Detect which cell encompasses the target text, then output its (x, y) center coordinate. 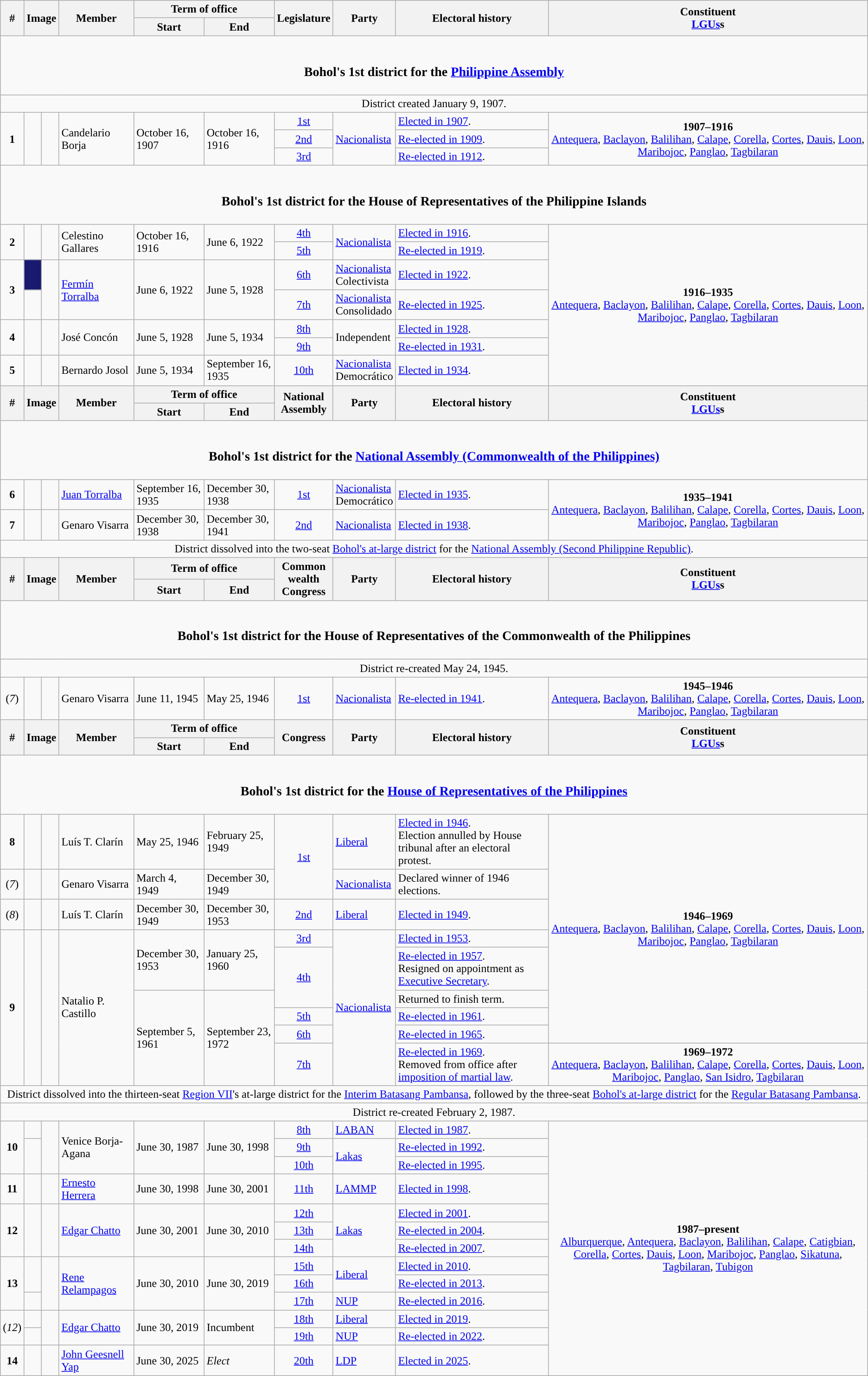
March 4, 1949 (169, 884)
Elected in 1946.Election annulled by House tribunal after an electoral protest. (472, 841)
1969–1972Antequera, Baclayon, Balilihan, Calape, Corella, Cortes, Dauis, Loon, Maribojoc, Panglao, San Isidro, Tagbilaran (708, 1064)
Legislature (304, 18)
Independent (364, 338)
District re-created May 24, 1945. (434, 668)
1946–1969Antequera, Baclayon, Balilihan, Calape, Corella, Cortes, Dauis, Loon, Maribojoc, Panglao, Tagbilaran (708, 928)
Re-elected in 1912. (472, 156)
January 25, 1960 (239, 960)
NacionalistaConsolidado (364, 305)
Re-elected in 1931. (472, 346)
February 25, 1949 (239, 841)
December 30, 1941 (239, 525)
7 (12, 525)
Elected in 2010. (472, 1266)
17th (304, 1301)
Elected in 2025. (472, 1361)
Re-elected in 2004. (472, 1230)
NacionalistaColectivista (364, 275)
Re-elected in 2007. (472, 1248)
12th (304, 1213)
Declared winner of 1946 elections. (472, 884)
LABAN (364, 1130)
Bohol's 1st district for the House of Representatives of the Philippine Islands (434, 195)
4 (12, 338)
Re-elected in 1925. (472, 305)
15th (304, 1266)
September 5, 1961 (169, 1038)
Elected in 2001. (472, 1213)
14 (12, 1361)
16th (304, 1283)
9 (12, 1007)
5 (12, 370)
Bohol's 1st district for the National Assembly (Commonwealth of the Philippines) (434, 450)
(12) (12, 1328)
Re-elected in 1941. (472, 698)
Bohol's 1st district for the House of Representatives of the Commonwealth of the Philippines (434, 630)
8 (12, 841)
Re-elected in 1961. (472, 1017)
1916–1935Antequera, Baclayon, Balilihan, Calape, Corella, Cortes, Dauis, Loon, Maribojoc, Panglao, Tagbilaran (708, 305)
Rene Relampagos (96, 1283)
11 (12, 1189)
CommonwealthCongress (304, 579)
11th (304, 1189)
Re-elected in 1969.Removed from office after imposition of martial law. (472, 1064)
Bohol's 1st district for the Philippine Assembly (434, 65)
Elected in 1938. (472, 525)
(8) (12, 915)
Re-elected in 1919. (472, 251)
10 (12, 1147)
1 (12, 139)
Elected in 1934. (472, 370)
6 (12, 494)
20th (304, 1361)
LAMMP (364, 1189)
Fermín Torralba (96, 290)
Natalio P. Castillo (96, 1007)
Re-elected in 1995. (472, 1165)
District dissolved into the two-seat Bohol's at-large district for the National Assembly (Second Philippine Republic). (434, 549)
Venice Borja-Agana (96, 1147)
13 (12, 1283)
12 (12, 1230)
3 (12, 290)
LDP (364, 1361)
1935–1941Antequera, Baclayon, Balilihan, Calape, Corella, Cortes, Dauis, Loon, Maribojoc, Panglao, Tagbilaran (708, 510)
Ernesto Herrera (96, 1189)
Elected in 1907. (472, 121)
District re-created February 2, 1987. (434, 1112)
Re-elected in 1992. (472, 1147)
Re-elected in 1957.Resigned on appointment as Executive Secretary. (472, 969)
19th (304, 1337)
June 30, 2025 (169, 1361)
Re-elected in 2022. (472, 1337)
Elected in 1987. (472, 1130)
Candelario Borja (96, 139)
NationalAssembly (304, 403)
2 (12, 242)
Re-elected in 1965. (472, 1034)
Elected in 1998. (472, 1189)
Elected in 1935. (472, 494)
John Geesnell Yap (96, 1361)
Elected in 2019. (472, 1319)
Elected in 1916. (472, 233)
18th (304, 1319)
Elected in 1928. (472, 329)
Elected in 1922. (472, 275)
Congress (304, 737)
1907–1916Antequera, Baclayon, Balilihan, Calape, Corella, Cortes, Dauis, Loon, Maribojoc, Panglao, Tagbilaran (708, 139)
Re-elected in 1909. (472, 139)
Returned to finish term. (472, 999)
Re-elected in 2013. (472, 1283)
13th (304, 1230)
Elected in 1949. (472, 915)
Re-elected in 2016. (472, 1301)
September 23, 1972 (239, 1038)
June 11, 1945 (169, 698)
Celestino Gallares (96, 242)
José Concón (96, 338)
District created January 9, 1907. (434, 103)
Elected in 1953. (472, 938)
Juan Torralba (96, 494)
October 16, 1907 (169, 139)
Incumbent (239, 1328)
1945–1946Antequera, Baclayon, Balilihan, Calape, Corella, Cortes, Dauis, Loon, Maribojoc, Panglao, Tagbilaran (708, 698)
June 30, 1987 (169, 1147)
Bernardo Josol (96, 370)
Elect (239, 1361)
Bohol's 1st district for the House of Representatives of the Philippines (434, 785)
14th (304, 1248)
